From the cell containing the given text, extract its center point as (x, y) coordinate. 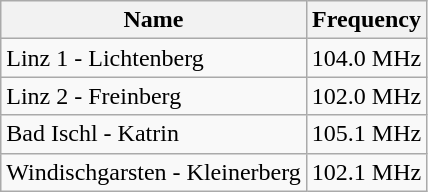
Frequency (366, 20)
102.1 MHz (366, 172)
Linz 1 - Lichtenberg (154, 58)
Name (154, 20)
102.0 MHz (366, 96)
Bad Ischl - Katrin (154, 134)
Windischgarsten - Kleinerberg (154, 172)
Linz 2 - Freinberg (154, 96)
105.1 MHz (366, 134)
104.0 MHz (366, 58)
